Search for the cell housing the specified text and yield its [X, Y] center coordinate. 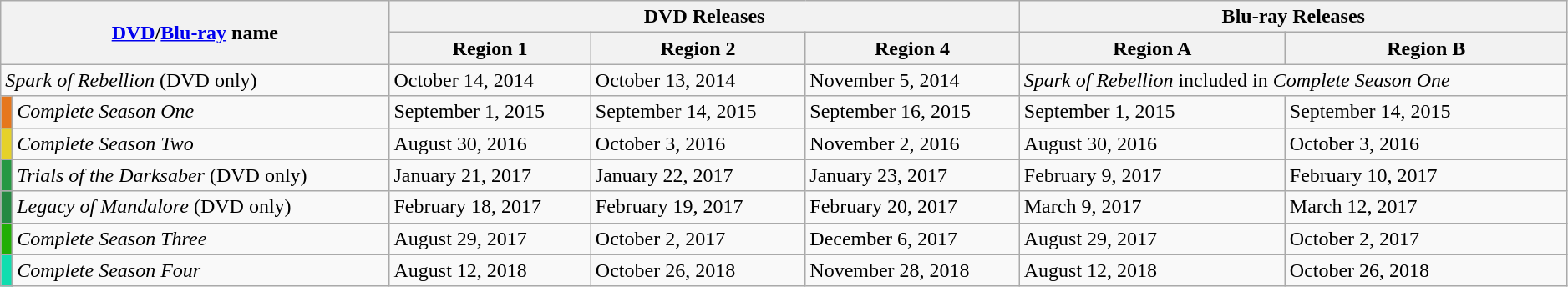
Blu-ray Releases [1293, 17]
January 22, 2017 [698, 175]
November 5, 2014 [912, 80]
Legacy of Mandalore (DVD only) [200, 207]
DVD Releases [704, 17]
Trials of the Darksaber (DVD only) [200, 175]
Spark of Rebellion included in Complete Season One [1293, 80]
Region 1 [490, 48]
Region A [1152, 48]
Region B [1426, 48]
February 19, 2017 [698, 207]
Region 4 [912, 48]
November 28, 2018 [912, 270]
February 18, 2017 [490, 207]
Spark of Rebellion (DVD only) [195, 80]
March 9, 2017 [1152, 207]
March 12, 2017 [1426, 207]
Complete Season Two [200, 143]
Complete Season One [200, 112]
Complete Season Three [200, 239]
Complete Season Four [200, 270]
February 10, 2017 [1426, 175]
February 20, 2017 [912, 207]
October 13, 2014 [698, 80]
January 21, 2017 [490, 175]
September 16, 2015 [912, 112]
DVD/Blu-ray name [195, 33]
October 14, 2014 [490, 80]
February 9, 2017 [1152, 175]
December 6, 2017 [912, 239]
January 23, 2017 [912, 175]
Region 2 [698, 48]
November 2, 2016 [912, 143]
